Detect which cell encompasses the target text, then output its [X, Y] center coordinate. 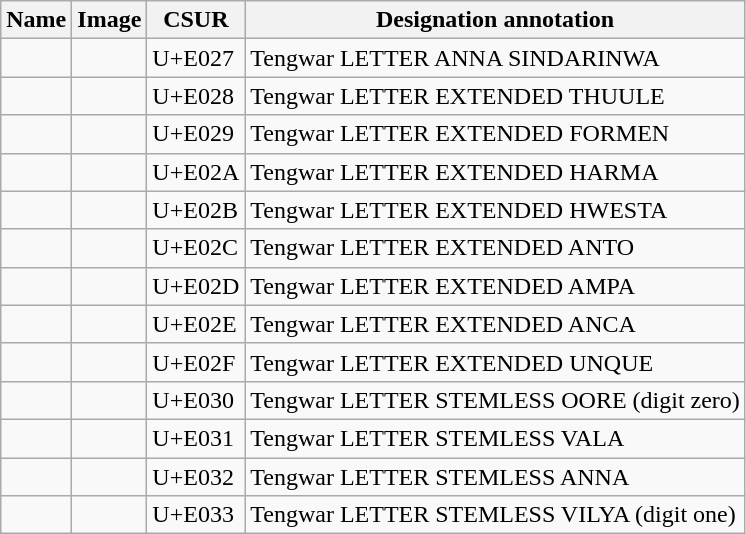
Name [36, 20]
U+E02E [196, 324]
Tengwar LETTER STEMLESS VILYA (digit one) [496, 515]
U+E032 [196, 477]
U+E02B [196, 210]
Tengwar LETTER EXTENDED AMPA [496, 286]
Tengwar LETTER STEMLESS VALA [496, 438]
Tengwar LETTER STEMLESS ANNA [496, 477]
Tengwar LETTER EXTENDED THUULE [496, 96]
Tengwar LETTER EXTENDED FORMEN [496, 134]
U+E02F [196, 362]
U+E027 [196, 58]
U+E030 [196, 400]
U+E02C [196, 248]
U+E02D [196, 286]
U+E02A [196, 172]
Tengwar LETTER ANNA SINDARINWA [496, 58]
U+E031 [196, 438]
U+E033 [196, 515]
Designation annotation [496, 20]
U+E029 [196, 134]
Tengwar LETTER EXTENDED UNQUE [496, 362]
Tengwar LETTER EXTENDED ANTO [496, 248]
Tengwar LETTER EXTENDED HWESTA [496, 210]
Tengwar LETTER STEMLESS OORE (digit zero) [496, 400]
Image [110, 20]
Tengwar LETTER EXTENDED HARMA [496, 172]
U+E028 [196, 96]
Tengwar LETTER EXTENDED ANCA [496, 324]
CSUR [196, 20]
